Return [X, Y] of the center of cell containing provided text 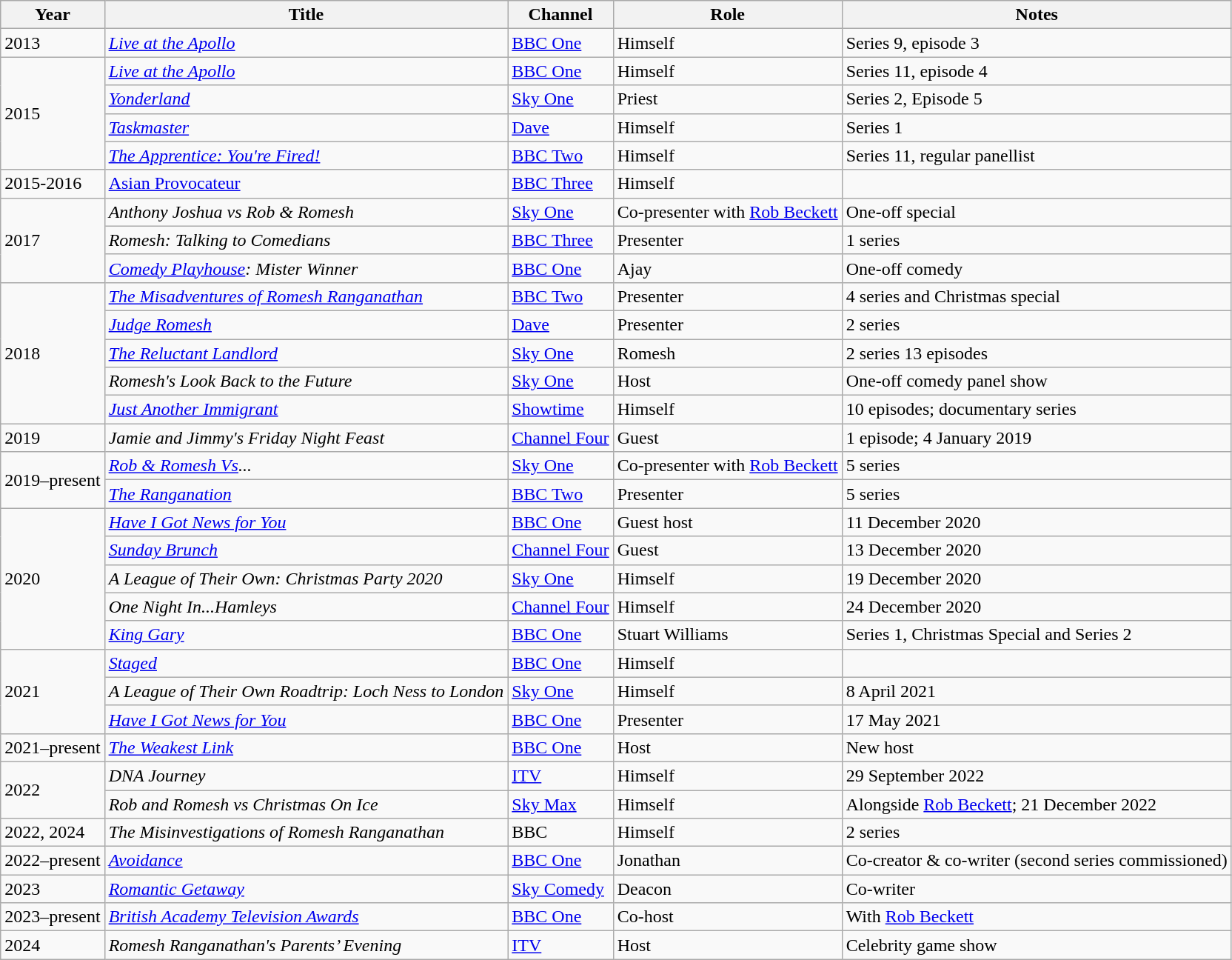
Stuart Williams [727, 635]
Rob & Romesh Vs... [307, 466]
Series 1 [1037, 127]
2021 [53, 691]
One-off comedy panel show [1037, 381]
29 September 2022 [1037, 776]
Jamie and Jimmy's Friday Night Feast [307, 438]
1 series [1037, 240]
Celebrity game show [1037, 945]
New host [1037, 747]
2019 [53, 438]
11 December 2020 [1037, 522]
Anthony Joshua vs Rob & Romesh [307, 212]
A League of Their Own Roadtrip: Loch Ness to London [307, 691]
The Weakest Link [307, 747]
2018 [53, 353]
DNA Journey [307, 776]
Title [307, 15]
Alongside Rob Beckett; 21 December 2022 [1037, 804]
4 series and Christmas special [1037, 296]
2019–present [53, 480]
Romesh's Look Back to the Future [307, 381]
Staged [307, 663]
Series 11, episode 4 [1037, 71]
Role [727, 15]
Series 1, Christmas Special and Series 2 [1037, 635]
Deacon [727, 889]
Series 11, regular panellist [1037, 156]
One-off comedy [1037, 268]
Comedy Playhouse: Mister Winner [307, 268]
1 episode; 4 January 2019 [1037, 438]
Channel [560, 15]
2015-2016 [53, 184]
British Academy Television Awards [307, 917]
The Misadventures of Romesh Ranganathan [307, 296]
8 April 2021 [1037, 691]
2020 [53, 579]
10 episodes; documentary series [1037, 410]
Asian Provocateur [307, 184]
2017 [53, 240]
A League of Their Own: Christmas Party 2020 [307, 579]
Romantic Getaway [307, 889]
2023–present [53, 917]
2022 [53, 790]
Sky Max [560, 804]
Taskmaster [307, 127]
Co-creator & co-writer (second series commissioned) [1037, 861]
Rob and Romesh vs Christmas On Ice [307, 804]
The Apprentice: You're Fired! [307, 156]
BBC [560, 833]
17 May 2021 [1037, 719]
One Night In...Hamleys [307, 607]
Romesh Ranganathan's Parents’ Evening [307, 945]
With Rob Beckett [1037, 917]
The Ranganation [307, 494]
2013 [53, 43]
2024 [53, 945]
Avoidance [307, 861]
Yonderland [307, 99]
Showtime [560, 410]
2022, 2024 [53, 833]
Ajay [727, 268]
2023 [53, 889]
Co-writer [1037, 889]
King Gary [307, 635]
Co-host [727, 917]
Romesh: Talking to Comedians [307, 240]
2022–present [53, 861]
13 December 2020 [1037, 550]
Year [53, 15]
Jonathan [727, 861]
2015 [53, 113]
Sky Comedy [560, 889]
2021–present [53, 747]
Romesh [727, 353]
Judge Romesh [307, 324]
2 series 13 episodes [1037, 353]
Notes [1037, 15]
Series 9, episode 3 [1037, 43]
Just Another Immigrant [307, 410]
One-off special [1037, 212]
Series 2, Episode 5 [1037, 99]
The Reluctant Landlord [307, 353]
24 December 2020 [1037, 607]
The Misinvestigations of Romesh Ranganathan [307, 833]
Priest [727, 99]
Sunday Brunch [307, 550]
Guest host [727, 522]
19 December 2020 [1037, 579]
